Return the [X, Y] coordinate for the center point of the cell that contains the specified text.  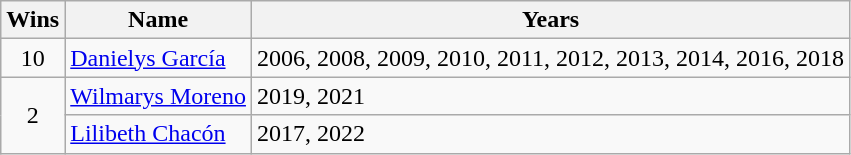
2 [33, 115]
2006, 2008, 2009, 2010, 2011, 2012, 2013, 2014, 2016, 2018 [550, 58]
10 [33, 58]
2017, 2022 [550, 134]
Years [550, 20]
2019, 2021 [550, 96]
Wilmarys Moreno [158, 96]
Name [158, 20]
Danielys García [158, 58]
Wins [33, 20]
Lilibeth Chacón [158, 134]
